Provide the [X, Y] coordinate of the cell's center where the given text is located.  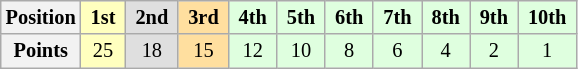
10 [301, 51]
1st [104, 17]
10th [547, 17]
7th [397, 17]
5th [301, 17]
12 [253, 51]
25 [104, 51]
2nd [152, 17]
4 [446, 51]
2 [494, 51]
9th [494, 17]
1 [547, 51]
4th [253, 17]
Position [41, 17]
8 [349, 51]
6th [349, 17]
18 [152, 51]
15 [203, 51]
6 [397, 51]
3rd [203, 17]
Points [41, 51]
8th [446, 17]
